Return the (x, y) coordinate for the center point of the cell that contains the specified text.  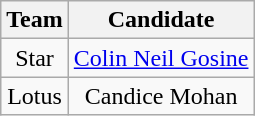
Candice Mohan (161, 96)
Team (35, 20)
Lotus (35, 96)
Star (35, 58)
Colin Neil Gosine (161, 58)
Candidate (161, 20)
